Capture the cell that displays the provided text and extract its [x, y] central coordinate. 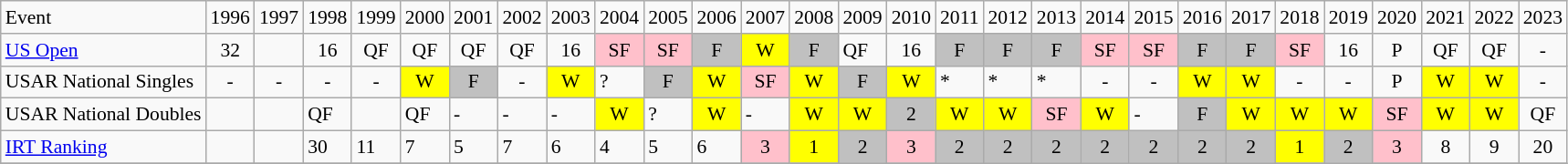
2023 [1542, 17]
2003 [571, 17]
2010 [911, 17]
8 [1446, 148]
20 [1542, 148]
2020 [1396, 17]
2002 [522, 17]
2005 [668, 17]
2001 [473, 17]
Event [104, 17]
1998 [327, 17]
30 [327, 148]
2018 [1300, 17]
32 [230, 50]
US Open [104, 50]
1996 [230, 17]
2015 [1154, 17]
2014 [1104, 17]
2022 [1493, 17]
2000 [425, 17]
1999 [376, 17]
2007 [765, 17]
11 [376, 148]
2008 [814, 17]
2011 [959, 17]
2012 [1008, 17]
USAR National Doubles [104, 115]
2013 [1057, 17]
IRT Ranking [104, 148]
2017 [1250, 17]
2021 [1446, 17]
4 [619, 148]
9 [1493, 148]
2004 [619, 17]
1997 [279, 17]
2009 [862, 17]
USAR National Singles [104, 82]
2019 [1349, 17]
2006 [717, 17]
2016 [1203, 17]
